Return the (X, Y) coordinate for the center point of the cell that contains the specified text.  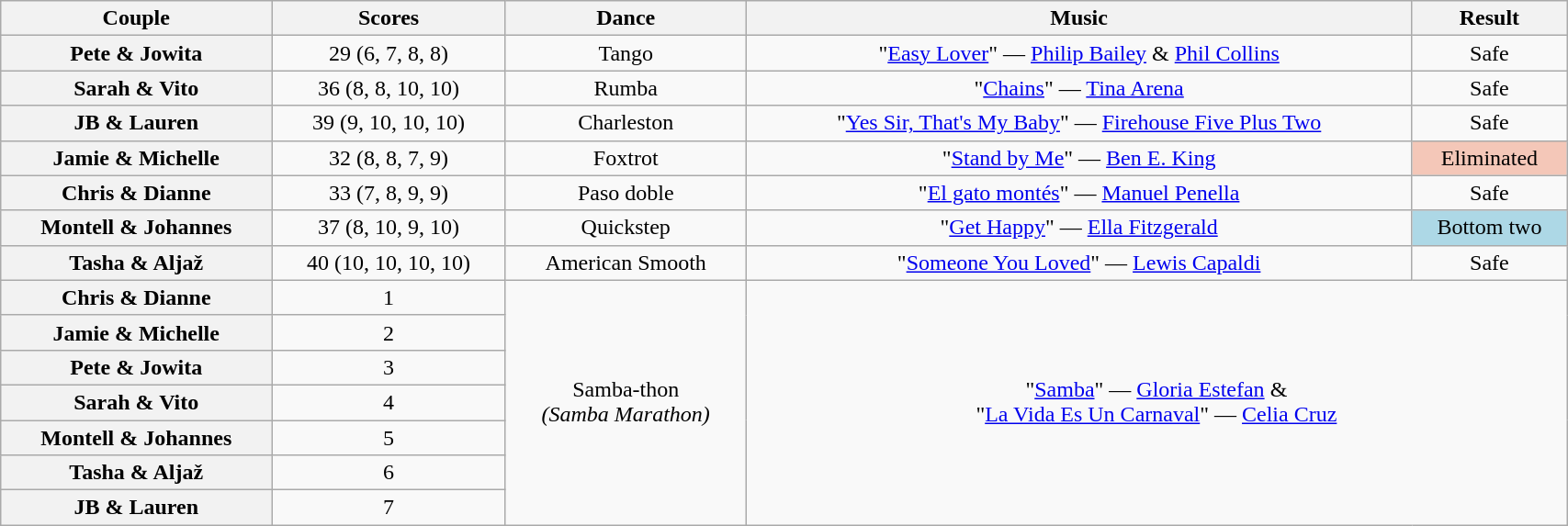
"Easy Lover" — Philip Bailey & Phil Collins (1078, 53)
4 (389, 402)
Eliminated (1489, 158)
Scores (389, 18)
Foxtrot (626, 158)
3 (389, 367)
American Smooth (626, 263)
36 (8, 8, 10, 10) (389, 88)
"El gato montés" — Manuel Penella (1078, 193)
"Chains" — Tina Arena (1078, 88)
Dance (626, 18)
2 (389, 332)
"Stand by Me" — Ben E. King (1078, 158)
"Samba" — Gloria Estefan &"La Vida Es Un Carnaval" — Celia Cruz (1156, 402)
5 (389, 438)
Paso doble (626, 193)
Quickstep (626, 228)
40 (10, 10, 10, 10) (389, 263)
33 (7, 8, 9, 9) (389, 193)
6 (389, 473)
Result (1489, 18)
Bottom two (1489, 228)
32 (8, 8, 7, 9) (389, 158)
Charleston (626, 123)
1 (389, 297)
7 (389, 508)
Music (1078, 18)
37 (8, 10, 9, 10) (389, 228)
Samba-thon(Samba Marathon) (626, 402)
29 (6, 7, 8, 8) (389, 53)
Couple (136, 18)
"Yes Sir, That's My Baby" — Firehouse Five Plus Two (1078, 123)
"Someone You Loved" — Lewis Capaldi (1078, 263)
"Get Happy" — Ella Fitzgerald (1078, 228)
Tango (626, 53)
Rumba (626, 88)
39 (9, 10, 10, 10) (389, 123)
